Capture the cell that displays the provided text and extract its (X, Y) central coordinate. 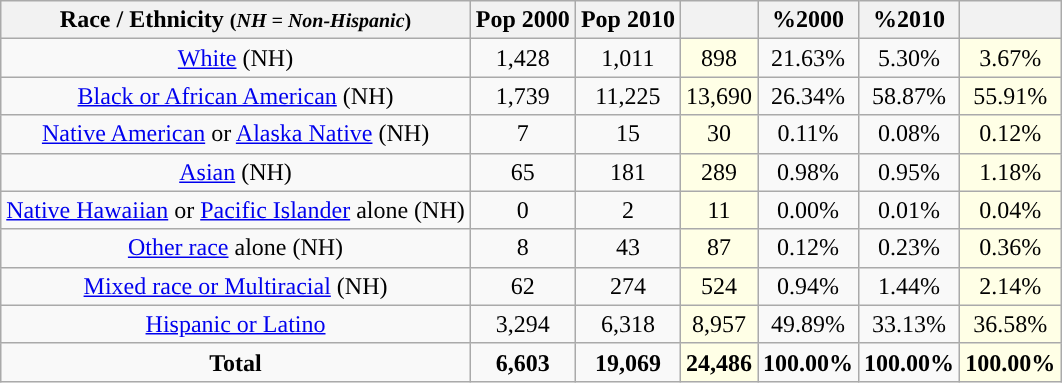
65 (522, 172)
15 (628, 134)
Pop 2000 (522, 20)
524 (718, 286)
0.94% (808, 286)
6,318 (628, 324)
0.08% (910, 134)
21.63% (808, 58)
0.23% (910, 248)
181 (628, 172)
11 (718, 210)
Pop 2010 (628, 20)
26.34% (808, 96)
7 (522, 134)
0.98% (808, 172)
Native American or Alaska Native (NH) (236, 134)
1.44% (910, 286)
87 (718, 248)
3.67% (1010, 58)
0.95% (910, 172)
0 (522, 210)
55.91% (1010, 96)
8,957 (718, 324)
6,603 (522, 362)
2.14% (1010, 286)
30 (718, 134)
19,069 (628, 362)
Race / Ethnicity (NH = Non-Hispanic) (236, 20)
Mixed race or Multiracial (NH) (236, 286)
1,011 (628, 58)
White (NH) (236, 58)
49.89% (808, 324)
1,428 (522, 58)
62 (522, 286)
Total (236, 362)
2 (628, 210)
8 (522, 248)
898 (718, 58)
58.87% (910, 96)
Asian (NH) (236, 172)
0.01% (910, 210)
1,739 (522, 96)
1.18% (1010, 172)
5.30% (910, 58)
0.11% (808, 134)
33.13% (910, 324)
0.36% (1010, 248)
274 (628, 286)
24,486 (718, 362)
%2010 (910, 20)
13,690 (718, 96)
11,225 (628, 96)
%2000 (808, 20)
43 (628, 248)
Black or African American (NH) (236, 96)
36.58% (1010, 324)
Native Hawaiian or Pacific Islander alone (NH) (236, 210)
Other race alone (NH) (236, 248)
0.04% (1010, 210)
0.00% (808, 210)
Hispanic or Latino (236, 324)
289 (718, 172)
3,294 (522, 324)
